Determine the (x, y) coordinate at the center of the cell enclosing the given text.  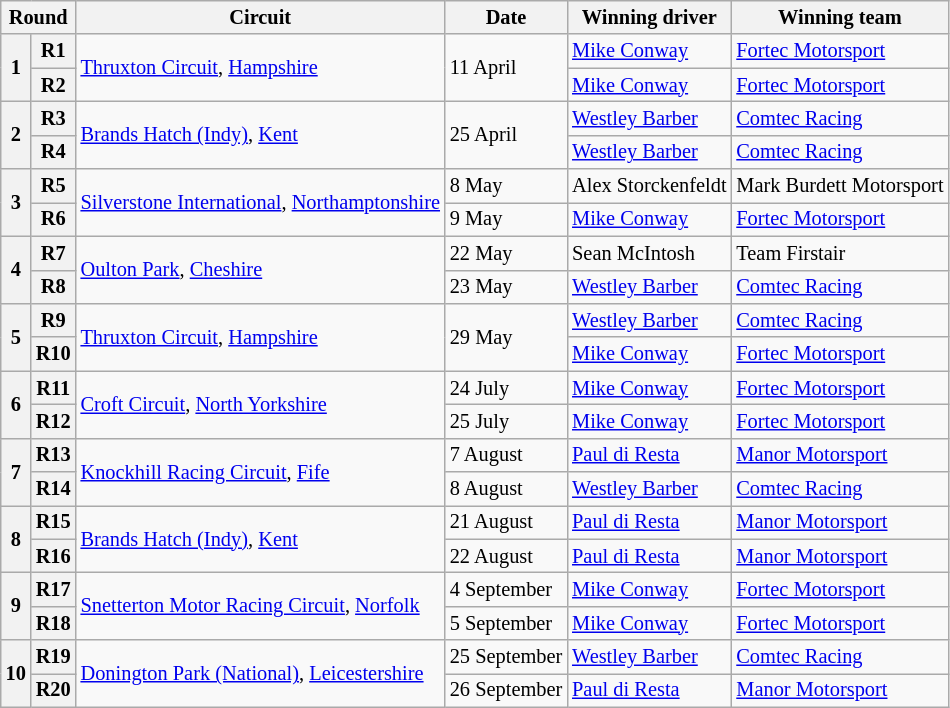
22 May (506, 253)
Knockhill Racing Circuit, Fife (260, 472)
23 May (506, 287)
21 August (506, 522)
Winning driver (649, 17)
R1 (54, 51)
4 (16, 270)
R10 (54, 354)
11 April (506, 68)
R2 (54, 85)
29 May (506, 336)
22 August (506, 556)
8 May (506, 186)
25 July (506, 421)
6 (16, 404)
3 (16, 202)
Silverstone International, Northamptonshire (260, 202)
26 September (506, 690)
Donington Park (National), Leicestershire (260, 674)
8 (16, 538)
Date (506, 17)
Team Firstair (840, 253)
Winning team (840, 17)
R11 (54, 388)
9 (16, 606)
Circuit (260, 17)
7 (16, 472)
Snetterton Motor Racing Circuit, Norfolk (260, 606)
R3 (54, 118)
7 August (506, 455)
Round (38, 17)
R16 (54, 556)
5 September (506, 623)
25 September (506, 657)
10 (16, 674)
Sean McIntosh (649, 253)
R15 (54, 522)
2 (16, 134)
R19 (54, 657)
8 August (506, 489)
1 (16, 68)
Croft Circuit, North Yorkshire (260, 404)
Mark Burdett Motorsport (840, 186)
5 (16, 336)
9 May (506, 219)
R5 (54, 186)
Alex Storckenfeldt (649, 186)
R13 (54, 455)
R6 (54, 219)
R20 (54, 690)
25 April (506, 134)
R4 (54, 152)
R7 (54, 253)
R12 (54, 421)
4 September (506, 589)
R17 (54, 589)
R9 (54, 320)
R8 (54, 287)
R14 (54, 489)
24 July (506, 388)
R18 (54, 623)
Oulton Park, Cheshire (260, 270)
